Detect which cell encompasses the target text, then output its [X, Y] center coordinate. 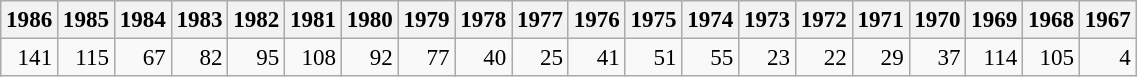
105 [1052, 58]
37 [938, 58]
1983 [200, 20]
1968 [1052, 20]
4 [1108, 58]
1976 [596, 20]
40 [484, 58]
67 [142, 58]
1981 [314, 20]
95 [256, 58]
1986 [30, 20]
1972 [824, 20]
115 [86, 58]
92 [370, 58]
1978 [484, 20]
1977 [540, 20]
51 [654, 58]
41 [596, 58]
1974 [710, 20]
1985 [86, 20]
1970 [938, 20]
114 [994, 58]
108 [314, 58]
1973 [768, 20]
1982 [256, 20]
23 [768, 58]
1979 [426, 20]
1967 [1108, 20]
1971 [880, 20]
1980 [370, 20]
1969 [994, 20]
1984 [142, 20]
29 [880, 58]
22 [824, 58]
77 [426, 58]
141 [30, 58]
25 [540, 58]
1975 [654, 20]
55 [710, 58]
82 [200, 58]
